Return the (X, Y) coordinate for the center point of the cell that contains the specified text.  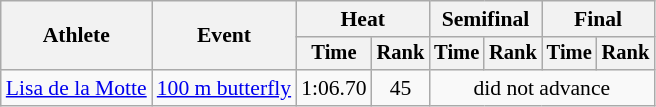
Event (224, 36)
Final (598, 19)
1:06.70 (334, 88)
45 (401, 88)
100 m butterfly (224, 88)
did not advance (542, 88)
Athlete (76, 36)
Lisa de la Motte (76, 88)
Heat (362, 19)
Semifinal (485, 19)
